From the cell containing the given text, extract its center point as [X, Y] coordinate. 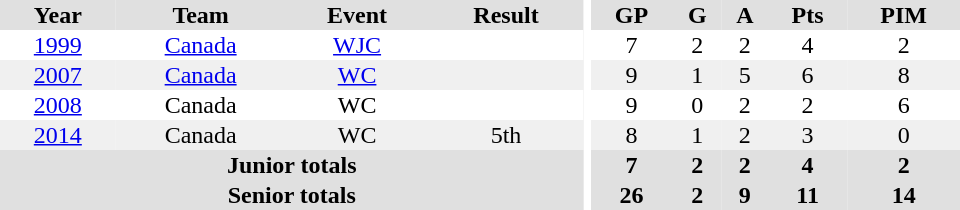
Pts [808, 15]
11 [808, 195]
Event [358, 15]
1999 [58, 45]
Result [506, 15]
Team [201, 15]
Senior totals [292, 195]
GP [631, 15]
WJC [358, 45]
5th [506, 135]
PIM [904, 15]
Junior totals [292, 165]
2014 [58, 135]
26 [631, 195]
2007 [58, 75]
14 [904, 195]
G [698, 15]
2008 [58, 105]
3 [808, 135]
A [745, 15]
5 [745, 75]
Year [58, 15]
